Determine the (X, Y) coordinate at the center of the cell enclosing the given text.  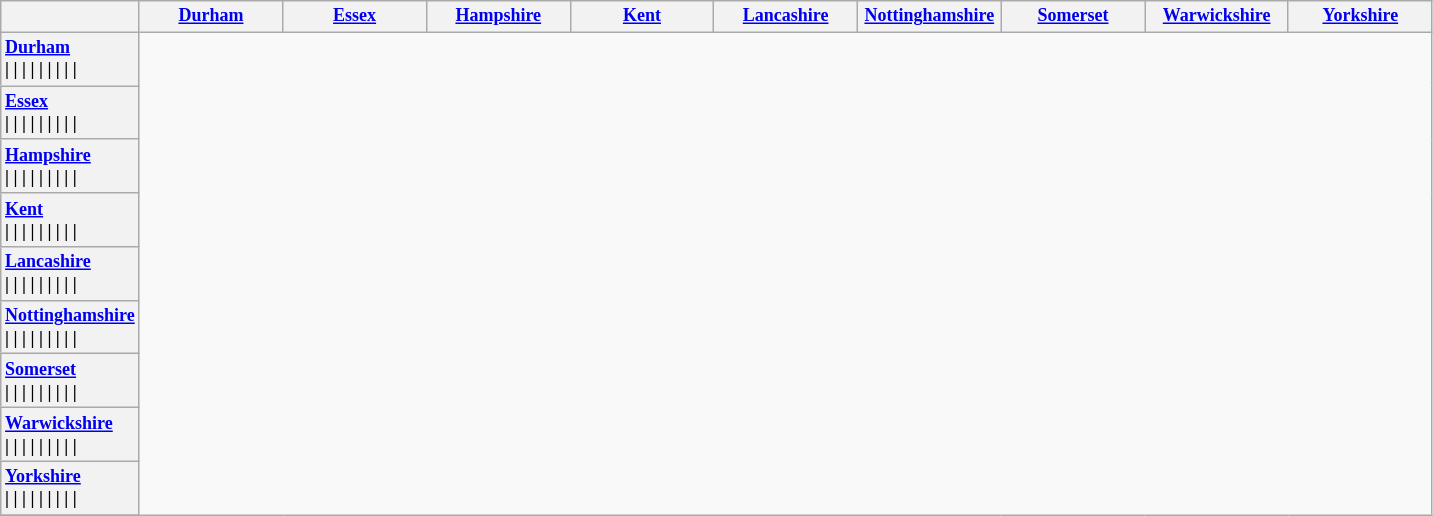
Nottinghamshire | | | | | | | | | (70, 327)
Somerset (1073, 16)
Durham (211, 16)
Warwickshire (1217, 16)
Durham | | | | | | | | | (70, 59)
Somerset | | | | | | | | | (70, 381)
Hampshire (498, 16)
Lancashire | | | | | | | | | (70, 274)
Warwickshire | | | | | | | | | (70, 435)
Lancashire (786, 16)
Yorkshire (1360, 16)
Essex (355, 16)
Yorkshire | | | | | | | | | (70, 488)
Kent | | | | | | | | | (70, 220)
Kent (642, 16)
Nottinghamshire (929, 16)
Essex | | | | | | | | | (70, 113)
Hampshire | | | | | | | | | (70, 166)
